Identify which cell holds the provided text, then report its [x, y] central coordinate. 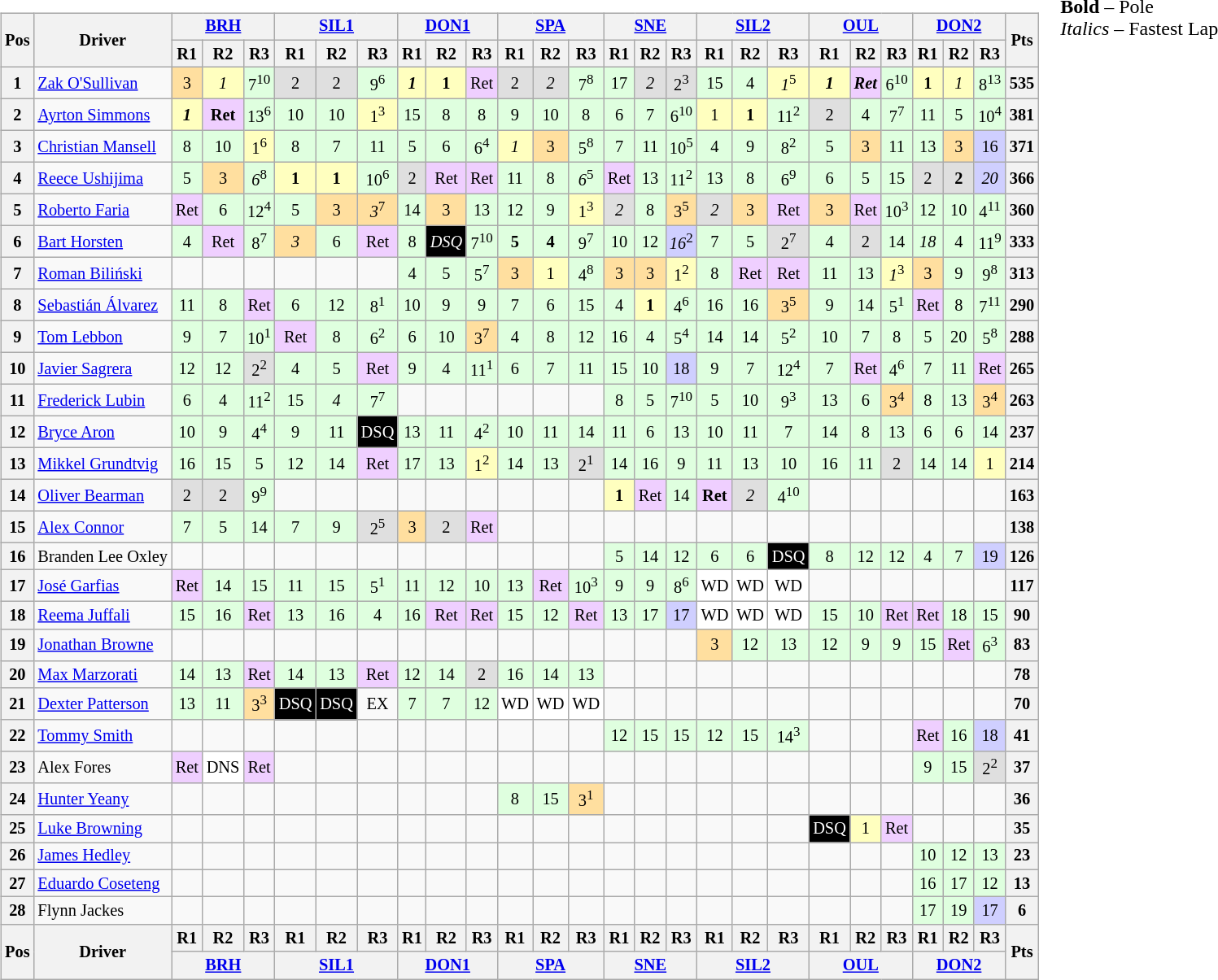
42 [482, 431]
143 [788, 735]
65 [586, 179]
86 [682, 586]
106 [378, 179]
Roberto Faria [103, 210]
62 [378, 337]
162 [682, 242]
28 [17, 911]
Alex Connor [103, 527]
33 [259, 704]
265 [1022, 369]
Frederick Lubin [103, 400]
James Hedley [103, 856]
36 [1022, 799]
Eduardo Coseteng [103, 883]
535 [1022, 83]
411 [989, 210]
Hunter Yeany [103, 799]
68 [259, 179]
136 [259, 115]
44 [259, 431]
105 [682, 146]
Tom Lebbon [103, 337]
Mikkel Grundtvig [103, 464]
41 [1022, 735]
26 [17, 856]
DNS [223, 768]
371 [1022, 146]
117 [1022, 586]
126 [1022, 556]
Jonathan Browne [103, 646]
366 [1022, 179]
99 [259, 494]
Reece Ushijima [103, 179]
Bryce Aron [103, 431]
EX [378, 704]
119 [989, 242]
Sebastián Álvarez [103, 306]
Tommy Smith [103, 735]
96 [378, 83]
313 [1022, 273]
70 [1022, 704]
93 [788, 400]
360 [1022, 210]
214 [1022, 464]
Luke Browning [103, 829]
24 [17, 799]
138 [1022, 527]
Max Marzorati [103, 674]
Dexter Patterson [103, 704]
57 [482, 273]
97 [586, 242]
64 [482, 146]
381 [1022, 115]
31 [586, 799]
333 [1022, 242]
90 [1022, 616]
290 [1022, 306]
813 [989, 83]
163 [1022, 494]
104 [989, 115]
José Garfias [103, 586]
111 [482, 369]
Bart Horsten [103, 242]
Christian Mansell [103, 146]
101 [259, 337]
54 [682, 337]
Reema Juffali [103, 616]
Alex Fores [103, 768]
83 [1022, 646]
Flynn Jackes [103, 911]
410 [788, 494]
87 [259, 242]
Oliver Bearman [103, 494]
Zak O'Sullivan [103, 83]
69 [788, 179]
98 [989, 273]
Branden Lee Oxley [103, 556]
52 [788, 337]
Ayrton Simmons [103, 115]
711 [989, 306]
263 [1022, 400]
237 [1022, 431]
288 [1022, 337]
82 [788, 146]
48 [586, 273]
63 [989, 646]
Roman Biliński [103, 273]
81 [378, 306]
Javier Sagrera [103, 369]
